Return [X, Y] of the center of cell containing provided text 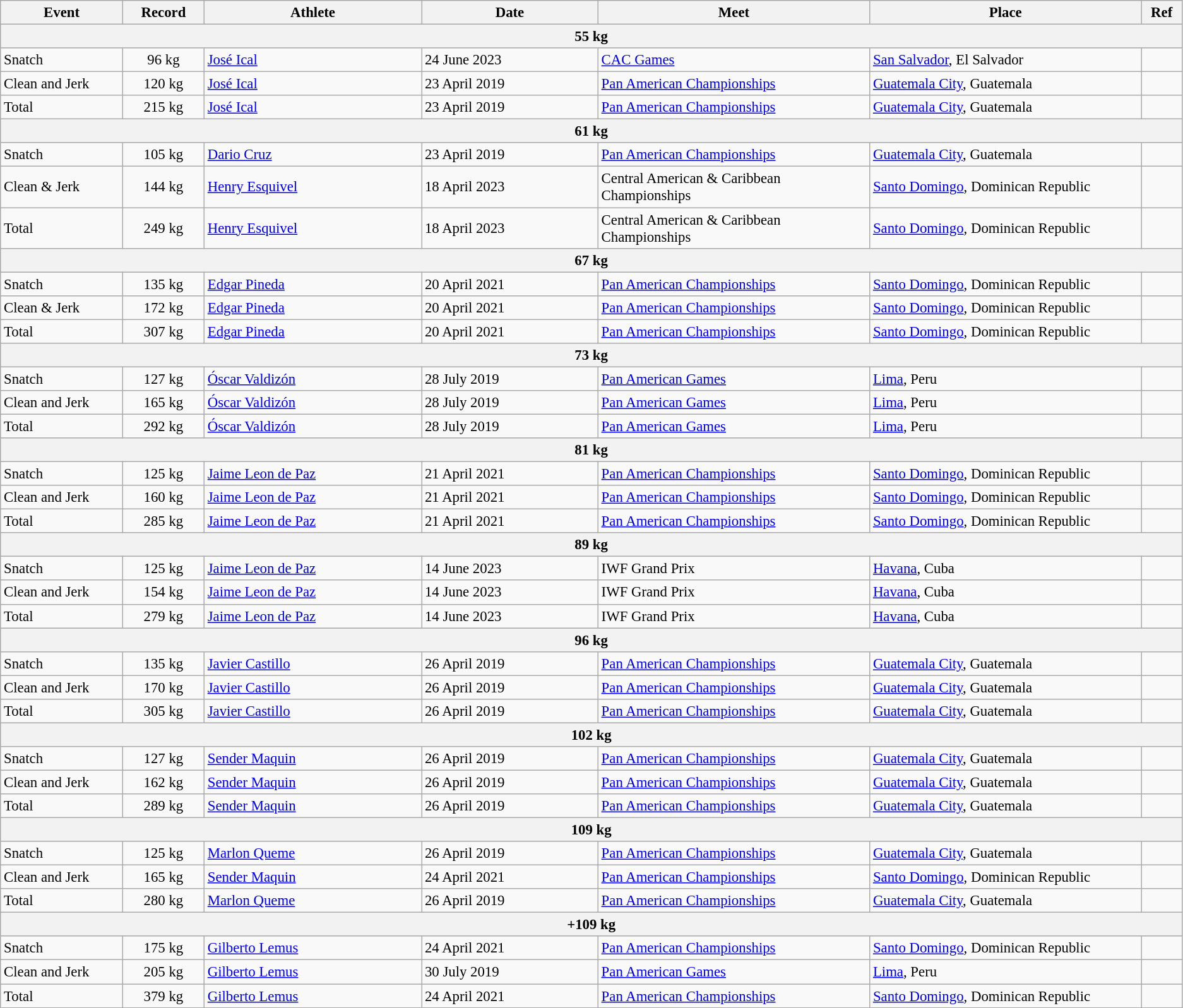
162 kg [163, 782]
73 kg [591, 355]
Date [510, 13]
102 kg [591, 735]
307 kg [163, 331]
+109 kg [591, 925]
Record [163, 13]
61 kg [591, 131]
81 kg [591, 450]
120 kg [163, 84]
154 kg [163, 593]
379 kg [163, 996]
Meet [734, 13]
292 kg [163, 426]
285 kg [163, 521]
249 kg [163, 228]
Place [1006, 13]
280 kg [163, 901]
160 kg [163, 497]
109 kg [591, 830]
San Salvador, El Salvador [1006, 60]
170 kg [163, 687]
215 kg [163, 107]
279 kg [163, 616]
205 kg [163, 972]
30 July 2019 [510, 972]
Event [62, 13]
CAC Games [734, 60]
67 kg [591, 260]
24 June 2023 [510, 60]
89 kg [591, 545]
Athlete [312, 13]
175 kg [163, 949]
55 kg [591, 37]
105 kg [163, 155]
305 kg [163, 711]
144 kg [163, 187]
172 kg [163, 307]
289 kg [163, 806]
Ref [1162, 13]
Dario Cruz [312, 155]
